Return the [X, Y] coordinate for the center point of the cell that contains the specified text.  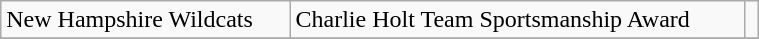
New Hampshire Wildcats [146, 20]
Charlie Holt Team Sportsmanship Award [518, 20]
